Locate the cell with the specified text and output its (x, y) center coordinate. 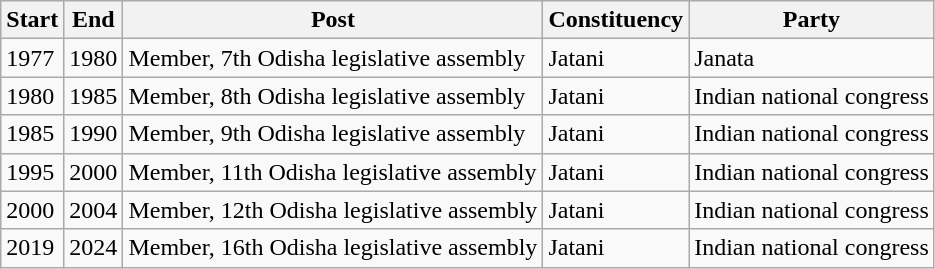
Member, 11th Odisha legislative assembly (333, 172)
Member, 16th Odisha legislative assembly (333, 248)
2004 (94, 210)
Member, 12th Odisha legislative assembly (333, 210)
Constituency (616, 20)
Party (812, 20)
2019 (32, 248)
Janata (812, 58)
End (94, 20)
2024 (94, 248)
Post (333, 20)
1977 (32, 58)
1995 (32, 172)
Start (32, 20)
Member, 7th Odisha legislative assembly (333, 58)
1990 (94, 134)
Member, 8th Odisha legislative assembly (333, 96)
Member, 9th Odisha legislative assembly (333, 134)
